Pinpoint the cell where the given text exists, returning its (x, y) midpoint coordinate. 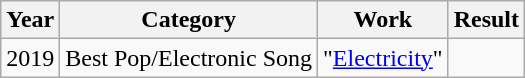
Best Pop/Electronic Song (189, 58)
Year (30, 20)
2019 (30, 58)
Result (486, 20)
Category (189, 20)
Work (384, 20)
"Electricity" (384, 58)
